Output the (x, y) coordinate of the center of the cell containing the given text.  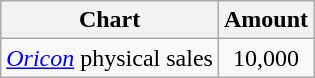
Oricon physical sales (110, 58)
Chart (110, 20)
Amount (266, 20)
10,000 (266, 58)
